From the cell containing the given text, extract its center point as [x, y] coordinate. 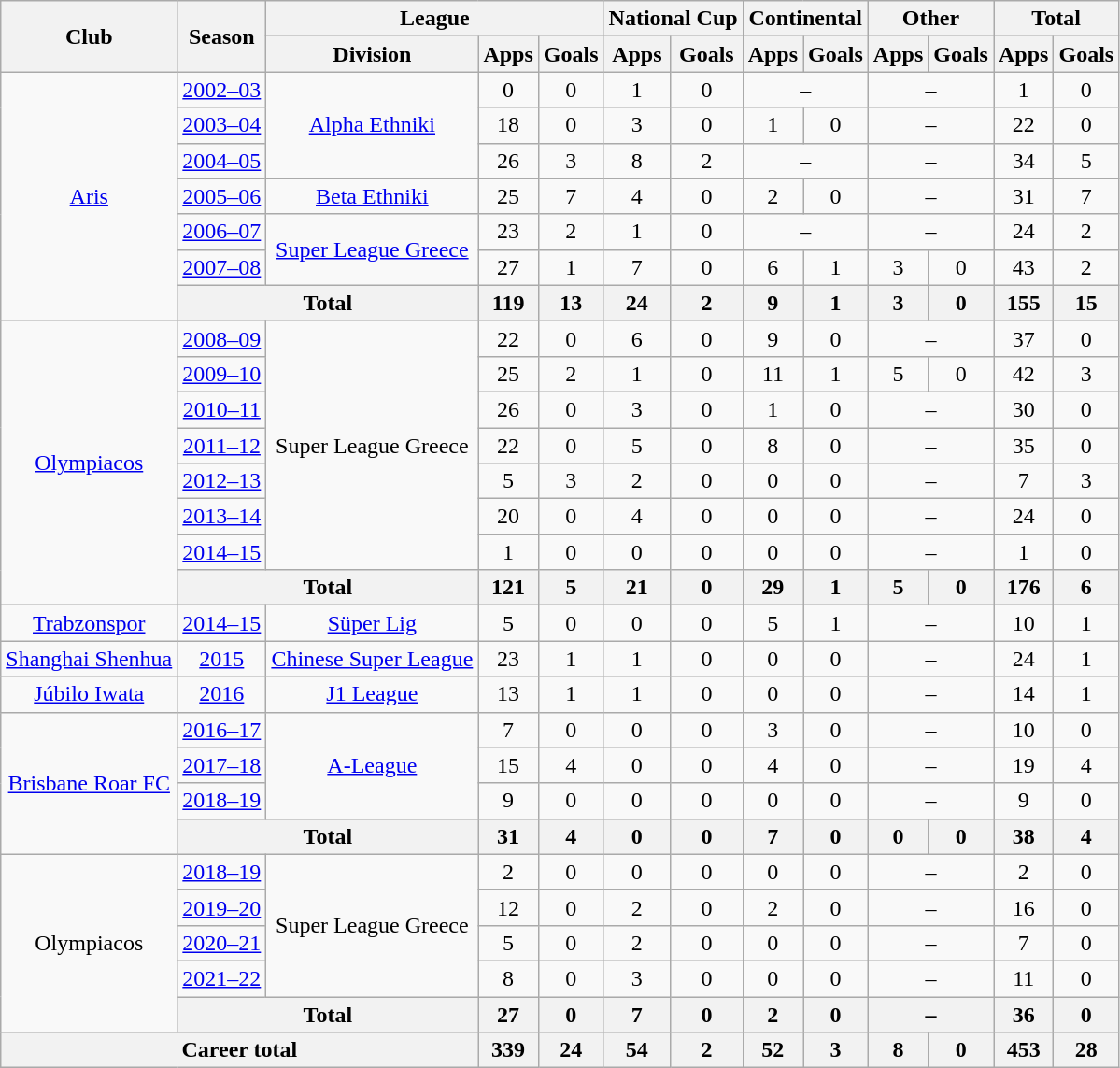
2010–11 [222, 409]
20 [508, 517]
2011–12 [222, 446]
14 [1024, 694]
19 [1024, 765]
2009–10 [222, 374]
38 [1024, 836]
A-League [372, 765]
Brisbane Roar FC [90, 783]
121 [508, 588]
2005–06 [222, 196]
28 [1086, 1050]
J1 League [372, 694]
2016 [222, 694]
2006–07 [222, 232]
Shanghai Shenhua [90, 659]
2016–17 [222, 730]
2019–20 [222, 907]
16 [1024, 907]
43 [1024, 267]
Season [222, 36]
2020–21 [222, 943]
2015 [222, 659]
453 [1024, 1050]
176 [1024, 588]
34 [1024, 161]
2008–09 [222, 338]
Club [90, 36]
37 [1024, 338]
Trabzonspor [90, 623]
29 [773, 588]
339 [508, 1050]
18 [508, 125]
2021–22 [222, 978]
21 [637, 588]
12 [508, 907]
2002–03 [222, 90]
54 [637, 1050]
Beta Ethniki [372, 196]
Career total [239, 1050]
Alpha Ethniki [372, 125]
2017–18 [222, 765]
Other [930, 19]
30 [1024, 409]
155 [1024, 303]
2003–04 [222, 125]
52 [773, 1050]
Continental [805, 19]
Chinese Super League [372, 659]
Júbilo Iwata [90, 694]
2013–14 [222, 517]
35 [1024, 446]
League [435, 19]
119 [508, 303]
Aris [90, 196]
2004–05 [222, 161]
Süper Lig [372, 623]
National Cup [673, 19]
2012–13 [222, 481]
Division [372, 54]
2007–08 [222, 267]
36 [1024, 1014]
42 [1024, 374]
